Detect which cell encompasses the target text, then output its [X, Y] center coordinate. 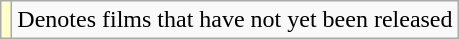
Denotes films that have not yet been released [235, 20]
